Output the (X, Y) coordinate of the center of the cell containing the given text.  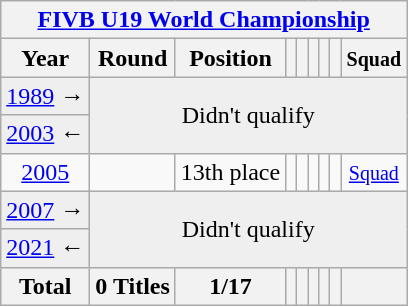
Round (133, 58)
2005 (46, 172)
2007 → (46, 210)
FIVB U19 World Championship (204, 20)
1/17 (230, 286)
1989 → (46, 96)
2003 ← (46, 134)
Total (46, 286)
Year (46, 58)
13th place (230, 172)
2021 ← (46, 248)
Position (230, 58)
0 Titles (133, 286)
